For the text-containing cell, return its midpoint in (x, y) coordinate format. 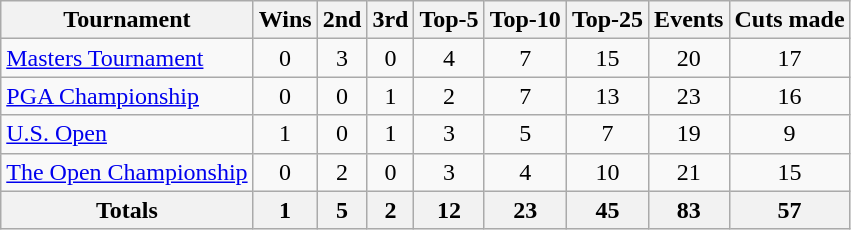
Wins (285, 20)
9 (790, 134)
10 (607, 172)
19 (689, 134)
2nd (342, 20)
PGA Championship (127, 96)
Cuts made (790, 20)
13 (607, 96)
U.S. Open (127, 134)
Masters Tournament (127, 58)
Top-5 (449, 20)
45 (607, 210)
Events (689, 20)
Top-10 (525, 20)
16 (790, 96)
3rd (390, 20)
12 (449, 210)
Top-25 (607, 20)
17 (790, 58)
The Open Championship (127, 172)
Tournament (127, 20)
57 (790, 210)
21 (689, 172)
Totals (127, 210)
83 (689, 210)
20 (689, 58)
